Output the [x, y] coordinate of the center of the cell containing the given text.  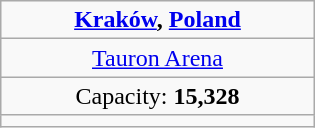
Tauron Arena [158, 58]
Kraków, Poland [158, 20]
Capacity: 15,328 [158, 96]
